Locate the cell with the specified text and output its (x, y) center coordinate. 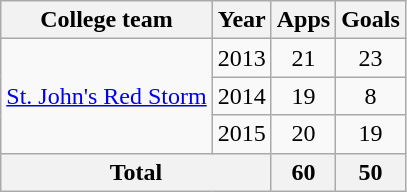
Total (136, 172)
50 (371, 172)
8 (371, 96)
20 (303, 134)
2014 (242, 96)
St. John's Red Storm (106, 96)
College team (106, 20)
60 (303, 172)
Goals (371, 20)
2015 (242, 134)
Year (242, 20)
Apps (303, 20)
23 (371, 58)
2013 (242, 58)
21 (303, 58)
